Search for the cell housing the specified text and yield its (x, y) center coordinate. 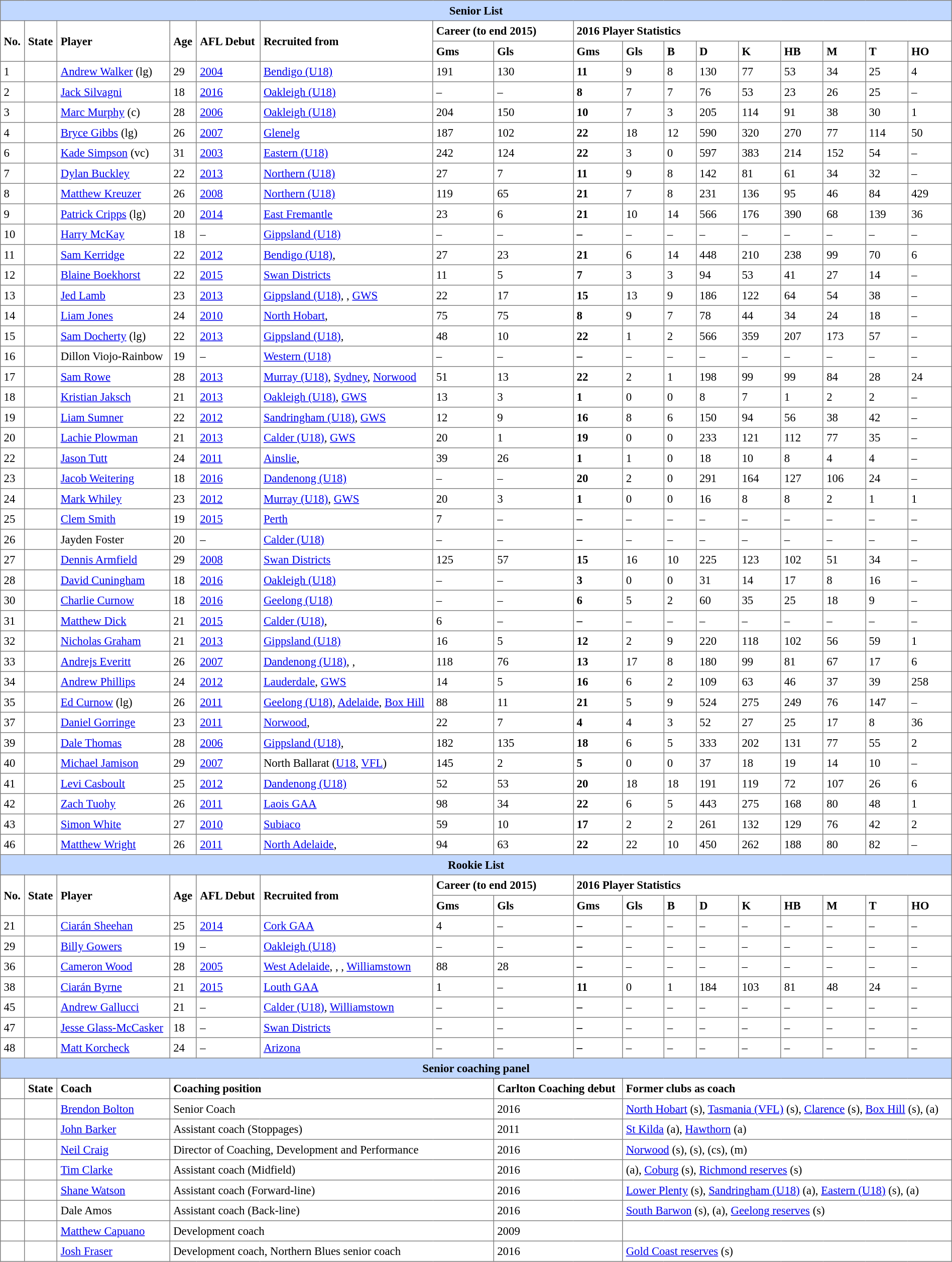
Andrew Phillips (113, 681)
Carlton Coaching debut (558, 1088)
John Barker (113, 1129)
Sandringham (U18), GWS (346, 417)
Dandenong (U18), , (346, 661)
Sam Kerridge (113, 255)
West Adelaide, , , Williamstown (346, 966)
Matthew Wright (113, 844)
Cork GAA (346, 926)
233 (717, 437)
David Cuningham (113, 580)
Blaine Boekhorst (113, 275)
Lauderdale, GWS (346, 681)
204 (463, 112)
2005 (228, 966)
214 (802, 153)
242 (463, 153)
Dale Thomas (113, 743)
590 (717, 133)
188 (802, 844)
Sam Rowe (113, 377)
Andrew Walker (lg) (113, 71)
136 (760, 193)
Sam Docherty (lg) (113, 336)
Senior coaching panel (476, 1068)
Murray (U18), Sydney, Norwood (346, 377)
270 (802, 133)
Liam Jones (113, 315)
Subiaco (346, 824)
198 (717, 377)
Andrejs Everitt (113, 661)
131 (802, 743)
2009 (558, 1231)
Development coach, Northern Blues senior coach (331, 1251)
Gold Coast reserves (s) (787, 1251)
Gippsland (U18), , GWS (346, 295)
Jayden Foster (113, 539)
Jacob Weitering (113, 478)
173 (844, 336)
Calder (U18), (346, 621)
Dennis Armfield (113, 559)
124 (533, 153)
Matthew Kreuzer (113, 193)
44 (760, 315)
Assistant coach (Forward-line) (331, 1190)
67 (844, 661)
Shane Watson (113, 1190)
Brendon Bolton (113, 1109)
135 (533, 743)
107 (844, 783)
524 (717, 702)
Geelong (U18) (346, 600)
Laois GAA (346, 804)
72 (802, 783)
Calder (U18), GWS (346, 437)
225 (717, 559)
320 (760, 133)
50 (930, 133)
182 (463, 743)
East Fremantle (346, 214)
Ciarán Byrne (113, 987)
112 (802, 437)
33 (13, 661)
Lachie Plowman (113, 437)
187 (463, 133)
Charlie Curnow (113, 600)
176 (760, 214)
121 (760, 437)
43 (13, 824)
47 (13, 1027)
142 (717, 173)
Jason Tutt (113, 458)
Matt Korcheck (113, 1048)
Lower Plenty (s), Sandringham (U18) (a), Eastern (U18) (s), (a) (787, 1190)
(a), Coburg (s), Richmond reserves (s) (787, 1170)
450 (717, 844)
Tim Clarke (113, 1170)
122 (760, 295)
82 (887, 844)
Ed Curnow (lg) (113, 702)
164 (760, 478)
Jed Lamb (113, 295)
Ciarán Sheehan (113, 926)
184 (717, 987)
Bendigo (U18), (346, 255)
220 (717, 641)
40 (13, 763)
Jack Silvagni (113, 92)
Geelong (U18), Adelaide, Box Hill (346, 702)
Norwood, (346, 722)
Jesse Glass-McCasker (113, 1027)
383 (760, 153)
Development coach (331, 1231)
Former clubs as coach (787, 1088)
60 (717, 600)
70 (887, 255)
North Adelaide, (346, 844)
Louth GAA (346, 987)
North Hobart, (346, 315)
Michael Jamison (113, 763)
129 (802, 824)
2004 (228, 71)
Glenelg (346, 133)
147 (887, 702)
North Hobart (s), Tasmania (VFL) (s), Clarence (s), Box Hill (s), (a) (787, 1109)
180 (717, 661)
139 (887, 214)
Coach (113, 1088)
Liam Sumner (113, 417)
Norwood (s), (s), (cs), (m) (787, 1150)
Director of Coaching, Development and Performance (331, 1150)
Kade Simpson (vc) (113, 153)
127 (802, 478)
St Kilda (a), Hawthorn (a) (787, 1129)
North Ballarat (U18, VFL) (346, 763)
443 (717, 804)
South Barwon (s), (a), Geelong reserves (s) (787, 1210)
109 (717, 681)
Dylan Buckley (113, 173)
186 (717, 295)
91 (802, 112)
Cameron Wood (113, 966)
Assistant coach (Back-line) (331, 1210)
359 (760, 336)
2003 (228, 153)
205 (717, 112)
55 (887, 743)
258 (930, 681)
291 (717, 478)
Simon White (113, 824)
Assistant coach (Midfield) (331, 1170)
Zach Tuohy (113, 804)
Assistant coach (Stoppages) (331, 1129)
Kristian Jaksch (113, 397)
Rookie List (476, 865)
Dale Amos (113, 1210)
Ainslie, (346, 458)
98 (463, 804)
145 (463, 763)
261 (717, 824)
Coaching position (331, 1088)
Perth (346, 519)
238 (802, 255)
132 (760, 824)
Eastern (U18) (346, 153)
65 (533, 193)
Patrick Cripps (lg) (113, 214)
Matthew Dick (113, 621)
168 (802, 804)
95 (802, 193)
333 (717, 743)
Levi Casboult (113, 783)
68 (844, 214)
Senior Coach (331, 1109)
Western (U18) (346, 356)
Marc Murphy (c) (113, 112)
Bryce Gibbs (lg) (113, 133)
Neil Craig (113, 1150)
Mark Whiley (113, 499)
262 (760, 844)
597 (717, 153)
202 (760, 743)
Bendigo (U18) (346, 71)
210 (760, 255)
Andrew Gallucci (113, 1007)
429 (930, 193)
Calder (U18) (346, 539)
45 (13, 1007)
78 (717, 315)
152 (844, 153)
Billy Gowers (113, 946)
Nicholas Graham (113, 641)
Senior List (476, 11)
Daniel Gorringe (113, 722)
Josh Fraser (113, 1251)
125 (463, 559)
Matthew Capuano (113, 1231)
61 (802, 173)
106 (844, 478)
Harry McKay (113, 234)
390 (802, 214)
Clem Smith (113, 519)
64 (802, 295)
Arizona (346, 1048)
448 (717, 255)
207 (802, 336)
103 (760, 987)
Dillon Viojo-Rainbow (113, 356)
231 (717, 193)
123 (760, 559)
Oakleigh (U18), GWS (346, 397)
Calder (U18), Williamstown (346, 1007)
249 (802, 702)
Murray (U18), GWS (346, 499)
